Return the (X, Y) coordinate for the center point of the cell that contains the specified text.  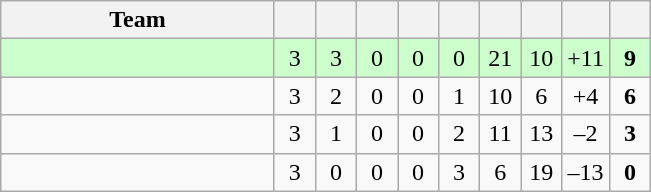
+11 (586, 58)
9 (630, 58)
+4 (586, 96)
13 (542, 134)
19 (542, 172)
Team (138, 20)
–2 (586, 134)
21 (500, 58)
–13 (586, 172)
11 (500, 134)
